Provide the [x, y] coordinate of the cell's center where the given text is located.  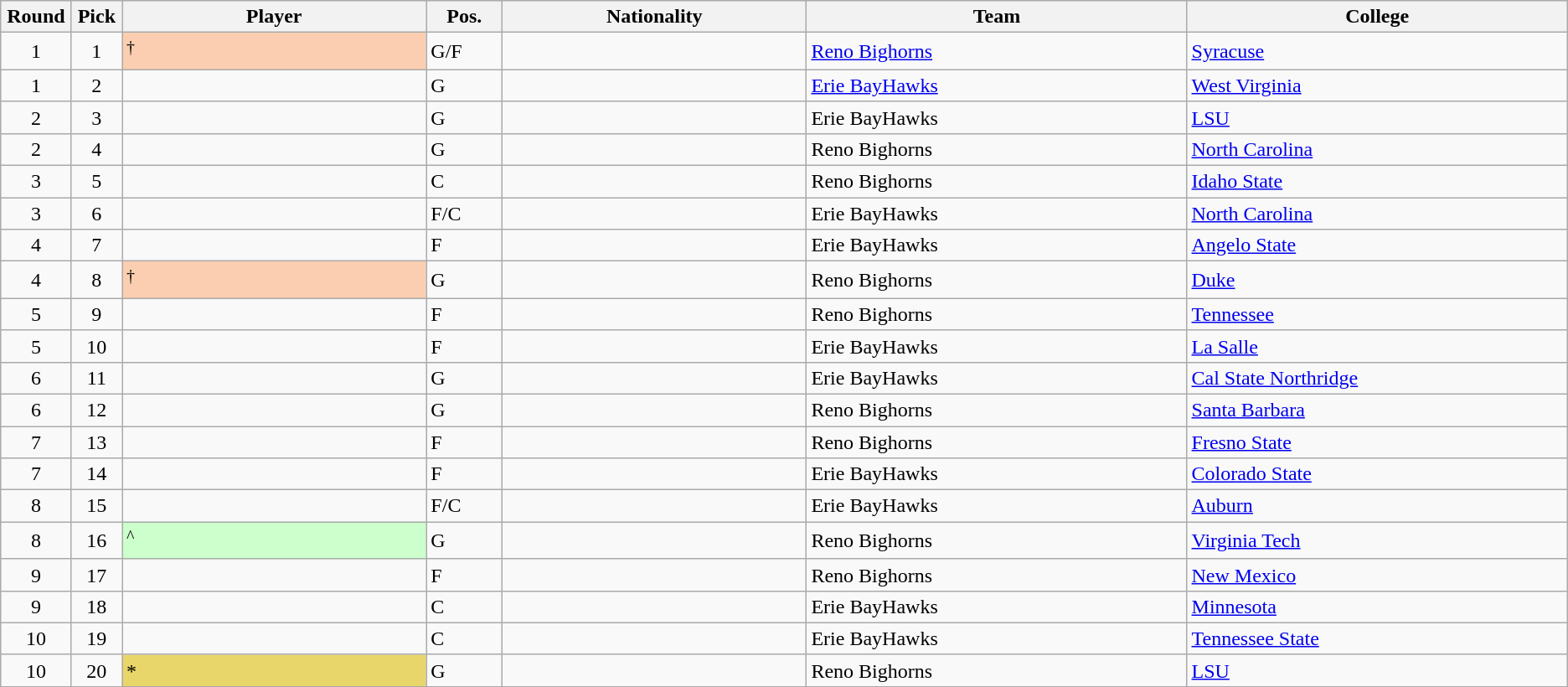
^ [275, 541]
Colorado State [1377, 474]
Fresno State [1377, 442]
Nationality [655, 17]
13 [96, 442]
18 [96, 607]
Syracuse [1377, 52]
New Mexico [1377, 575]
16 [96, 541]
12 [96, 410]
La Salle [1377, 346]
G/F [464, 52]
14 [96, 474]
15 [96, 506]
Tennessee [1377, 314]
Santa Barbara [1377, 410]
17 [96, 575]
Tennessee State [1377, 638]
Minnesota [1377, 607]
Team [997, 17]
20 [96, 670]
Auburn [1377, 506]
Pick [96, 17]
11 [96, 378]
* [275, 670]
Cal State Northridge [1377, 378]
Idaho State [1377, 182]
19 [96, 638]
Pos. [464, 17]
Duke [1377, 280]
West Virginia [1377, 85]
Player [275, 17]
Round [36, 17]
Angelo State [1377, 245]
College [1377, 17]
Virginia Tech [1377, 541]
